Locate the cell with the specified text and output its [X, Y] center coordinate. 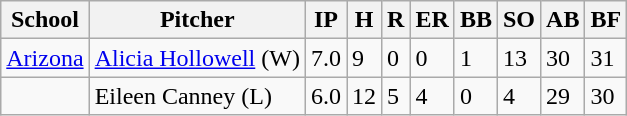
AB [563, 20]
6.0 [326, 96]
29 [563, 96]
Pitcher [197, 20]
5 [396, 96]
ER [432, 20]
13 [518, 58]
Arizona [45, 58]
H [364, 20]
SO [518, 20]
BF [606, 20]
School [45, 20]
12 [364, 96]
9 [364, 58]
31 [606, 58]
R [396, 20]
IP [326, 20]
1 [476, 58]
Eileen Canney (L) [197, 96]
BB [476, 20]
7.0 [326, 58]
Alicia Hollowell (W) [197, 58]
